Scan for the cell matching the given text and deliver its [X, Y] coordinate at center. 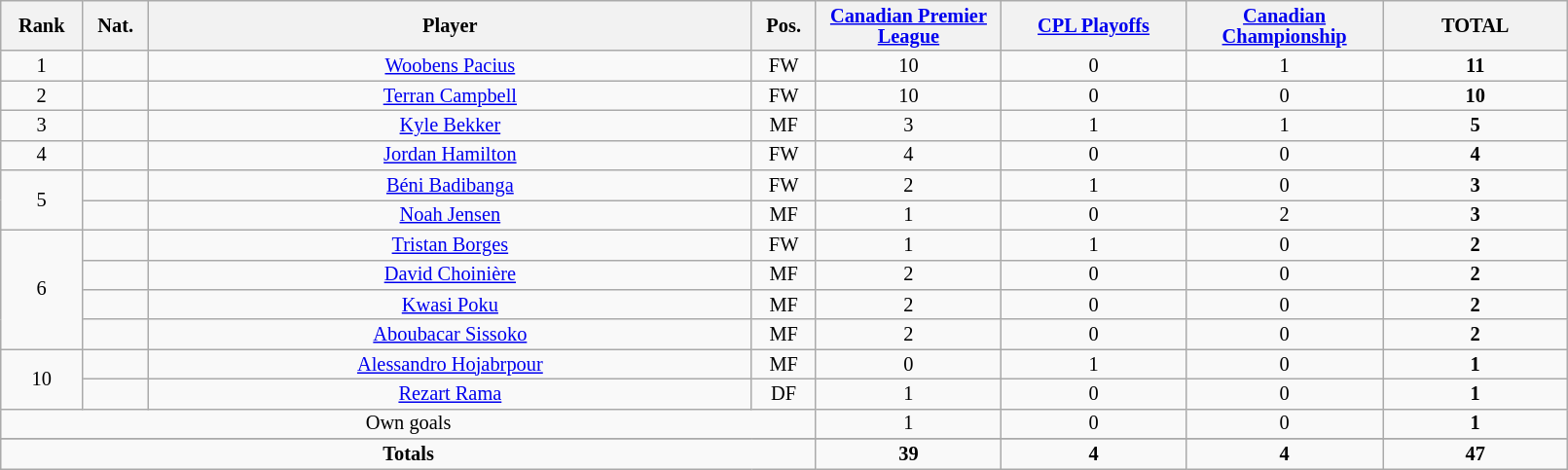
Kwasi Poku [450, 304]
47 [1476, 453]
TOTAL [1476, 25]
Player [450, 25]
Aboubacar Sissoko [450, 335]
Woobens Pacius [450, 66]
Nat. [116, 25]
David Choinière [450, 274]
Pos. [784, 25]
Alessandro Hojabrpour [450, 364]
Noah Jensen [450, 214]
Kyle Bekker [450, 125]
Canadian Championship [1285, 25]
Béni Badibanga [450, 185]
Totals [409, 453]
11 [1476, 66]
DF [784, 393]
Terran Campbell [450, 95]
Jordan Hamilton [450, 156]
Own goals [409, 424]
Canadian Premier League [908, 25]
Rank [42, 25]
6 [42, 290]
CPL Playoffs [1094, 25]
Rezart Rama [450, 393]
Tristan Borges [450, 245]
39 [908, 453]
